Search for the cell housing the specified text and yield its [X, Y] center coordinate. 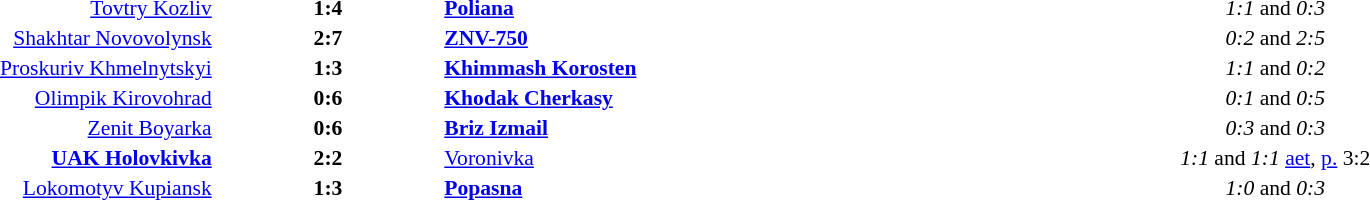
Briz Izmail [632, 128]
2:7 [328, 38]
2:2 [328, 158]
Khimmash Korosten [632, 68]
Voronivka [632, 158]
1:3 [328, 68]
Khodak Cherkasy [632, 98]
ZNV-750 [632, 38]
